Output the [x, y] coordinate of the center of the cell containing the given text.  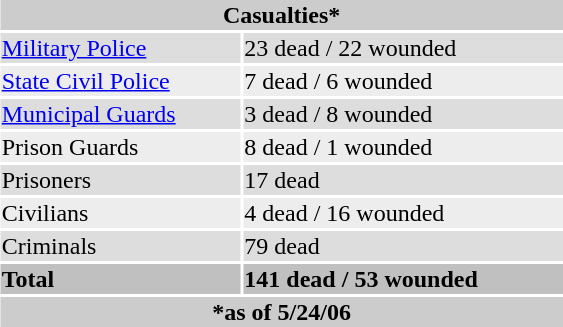
Prison Guards [120, 147]
17 dead [403, 180]
*as of 5/24/06 [282, 312]
State Civil Police [120, 81]
Municipal Guards [120, 114]
Criminals [120, 246]
Prisoners [120, 180]
Casualties* [282, 15]
8 dead / 1 wounded [403, 147]
Military Police [120, 48]
3 dead / 8 wounded [403, 114]
Civilians [120, 213]
4 dead / 16 wounded [403, 213]
Total [120, 279]
7 dead / 6 wounded [403, 81]
23 dead / 22 wounded [403, 48]
141 dead / 53 wounded [403, 279]
79 dead [403, 246]
